Provide the [X, Y] coordinate of the cell's center where the given text is located.  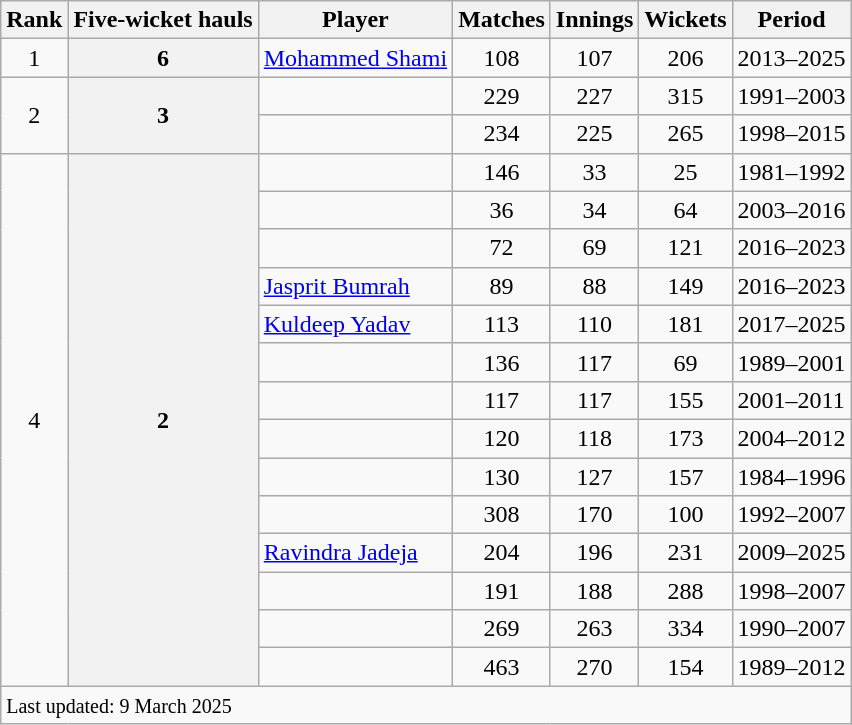
Kuldeep Yadav [355, 324]
25 [686, 172]
170 [594, 515]
113 [502, 324]
1990–2007 [792, 629]
Innings [594, 20]
270 [594, 667]
136 [502, 362]
206 [686, 58]
1992–2007 [792, 515]
265 [686, 134]
204 [502, 553]
108 [502, 58]
Five-wicket hauls [163, 20]
2009–2025 [792, 553]
196 [594, 553]
308 [502, 515]
2017–2025 [792, 324]
34 [594, 210]
1 [34, 58]
110 [594, 324]
33 [594, 172]
149 [686, 286]
36 [502, 210]
88 [594, 286]
146 [502, 172]
1981–1992 [792, 172]
269 [502, 629]
463 [502, 667]
Jasprit Bumrah [355, 286]
1989–2012 [792, 667]
Rank [34, 20]
191 [502, 591]
Mohammed Shami [355, 58]
120 [502, 438]
288 [686, 591]
89 [502, 286]
188 [594, 591]
1998–2015 [792, 134]
2013–2025 [792, 58]
263 [594, 629]
229 [502, 96]
1991–2003 [792, 96]
64 [686, 210]
130 [502, 477]
72 [502, 248]
107 [594, 58]
100 [686, 515]
234 [502, 134]
315 [686, 96]
Ravindra Jadeja [355, 553]
Matches [502, 20]
225 [594, 134]
157 [686, 477]
154 [686, 667]
Wickets [686, 20]
1998–2007 [792, 591]
231 [686, 553]
2004–2012 [792, 438]
2001–2011 [792, 400]
3 [163, 115]
4 [34, 420]
1989–2001 [792, 362]
181 [686, 324]
227 [594, 96]
173 [686, 438]
1984–1996 [792, 477]
Period [792, 20]
118 [594, 438]
Last updated: 9 March 2025 [426, 705]
6 [163, 58]
155 [686, 400]
127 [594, 477]
2003–2016 [792, 210]
Player [355, 20]
121 [686, 248]
334 [686, 629]
